Locate the cell with the specified text and output its (x, y) center coordinate. 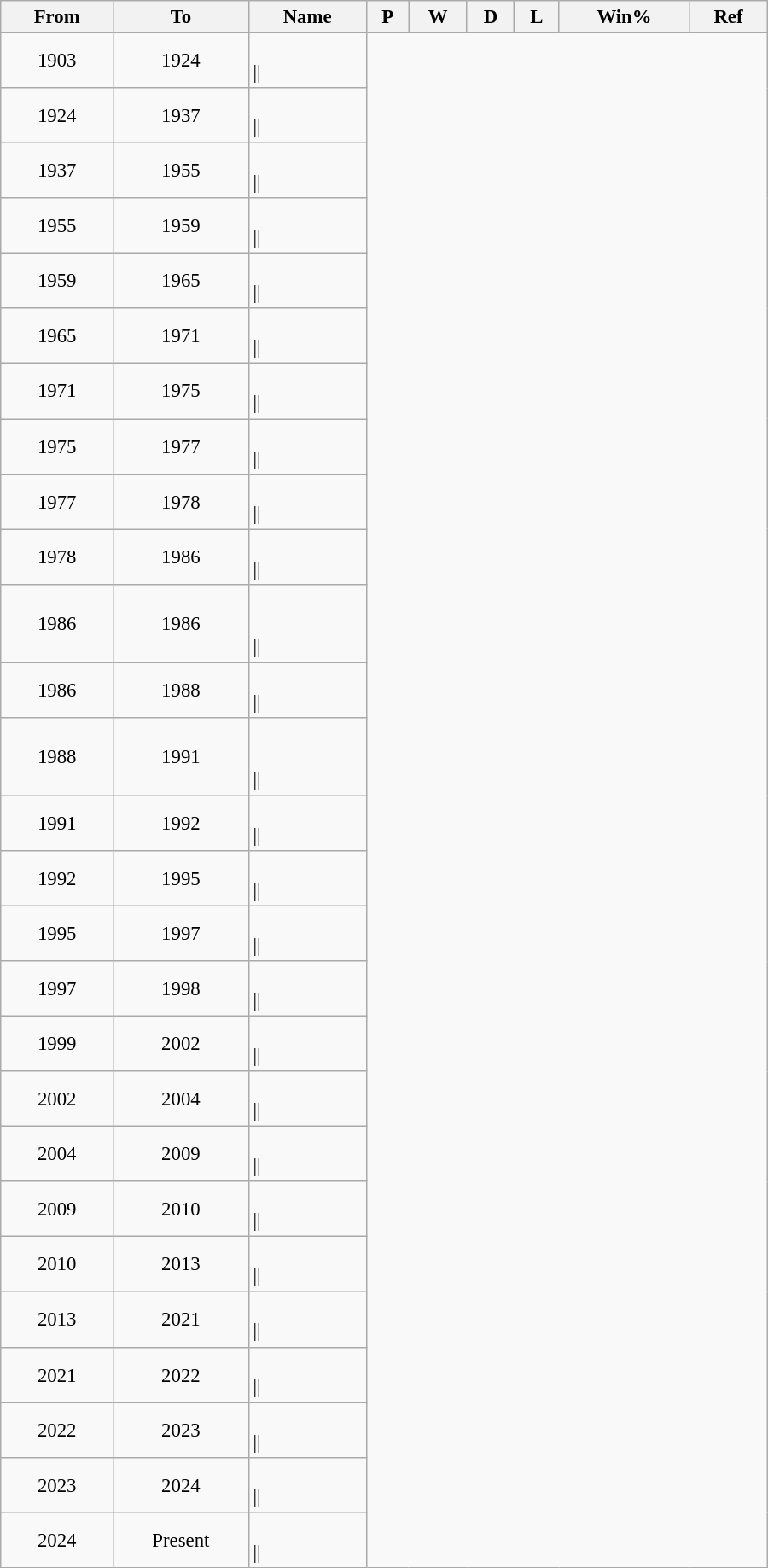
P (387, 17)
Present (181, 1540)
Win% (625, 17)
1998 (181, 988)
W (438, 17)
1903 (57, 61)
Ref (729, 17)
D (490, 17)
To (181, 17)
From (57, 17)
Name (307, 17)
1999 (57, 1045)
L (536, 17)
